Output the [x, y] coordinate of the center of the cell containing the given text.  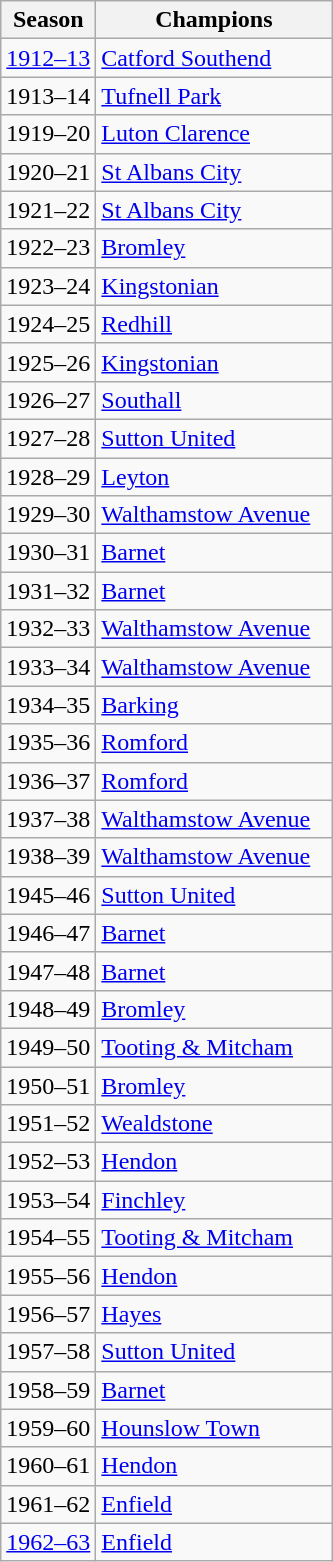
1960–61 [48, 1466]
1912–13 [48, 58]
Redhill [214, 324]
1922–23 [48, 248]
1927–28 [48, 438]
Hounslow Town [214, 1428]
Southall [214, 400]
1958–59 [48, 1390]
1933–34 [48, 667]
1962–63 [48, 1542]
1945–46 [48, 895]
1929–30 [48, 515]
1938–39 [48, 857]
Barking [214, 705]
1936–37 [48, 781]
1961–62 [48, 1504]
Leyton [214, 477]
1923–24 [48, 286]
Finchley [214, 1200]
1946–47 [48, 933]
1947–48 [48, 971]
1955–56 [48, 1276]
1956–57 [48, 1314]
Luton Clarence [214, 134]
1925–26 [48, 362]
1928–29 [48, 477]
Catford Southend [214, 58]
1952–53 [48, 1162]
1931–32 [48, 591]
1935–36 [48, 743]
1957–58 [48, 1352]
Champions [214, 20]
1937–38 [48, 819]
1949–50 [48, 1047]
1926–27 [48, 400]
1920–21 [48, 172]
1913–14 [48, 96]
Tufnell Park [214, 96]
1921–22 [48, 210]
1924–25 [48, 324]
Wealdstone [214, 1124]
1932–33 [48, 629]
1919–20 [48, 134]
1954–55 [48, 1238]
1951–52 [48, 1124]
Hayes [214, 1314]
Season [48, 20]
1953–54 [48, 1200]
1930–31 [48, 553]
1950–51 [48, 1085]
1948–49 [48, 1009]
1959–60 [48, 1428]
1934–35 [48, 705]
